Pinpoint the cell where the given text exists, returning its (x, y) midpoint coordinate. 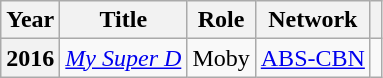
2016 (30, 58)
Network (312, 20)
My Super D (124, 58)
Year (30, 20)
ABS-CBN (312, 58)
Role (221, 20)
Moby (221, 58)
Title (124, 20)
